Pinpoint the cell where the given text exists, returning its (X, Y) midpoint coordinate. 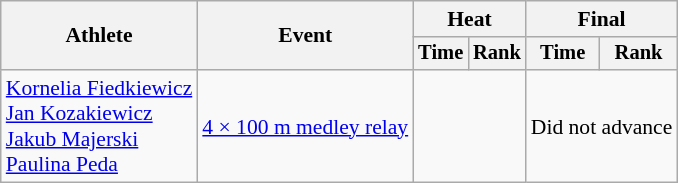
Kornelia FiedkiewiczJan KozakiewiczJakub MajerskiPaulina Peda (100, 126)
Heat (469, 19)
Did not advance (602, 126)
Athlete (100, 36)
4 × 100 m medley relay (305, 126)
Event (305, 36)
Final (602, 19)
